Search for the cell housing the specified text and yield its (X, Y) center coordinate. 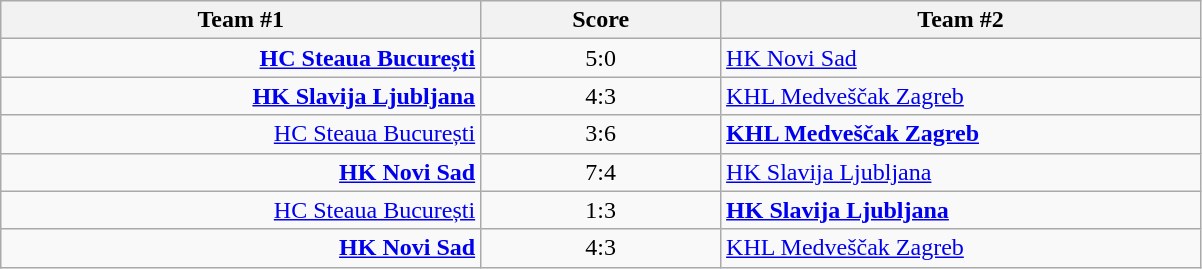
Team #2 (961, 20)
Team #1 (241, 20)
1:3 (601, 210)
3:6 (601, 134)
7:4 (601, 172)
Score (601, 20)
5:0 (601, 58)
